Identify which cell holds the provided text, then report its (X, Y) central coordinate. 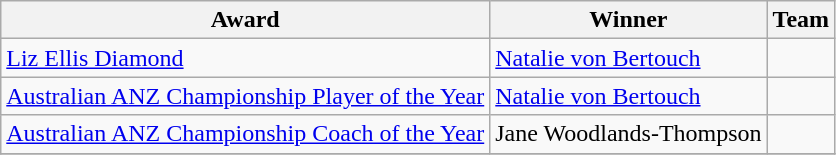
Award (246, 20)
Australian ANZ Championship Coach of the Year (246, 134)
Team (801, 20)
Winner (628, 20)
Australian ANZ Championship Player of the Year (246, 96)
Jane Woodlands-Thompson (628, 134)
Liz Ellis Diamond (246, 58)
